Output the [X, Y] coordinate of the center of the cell containing the given text.  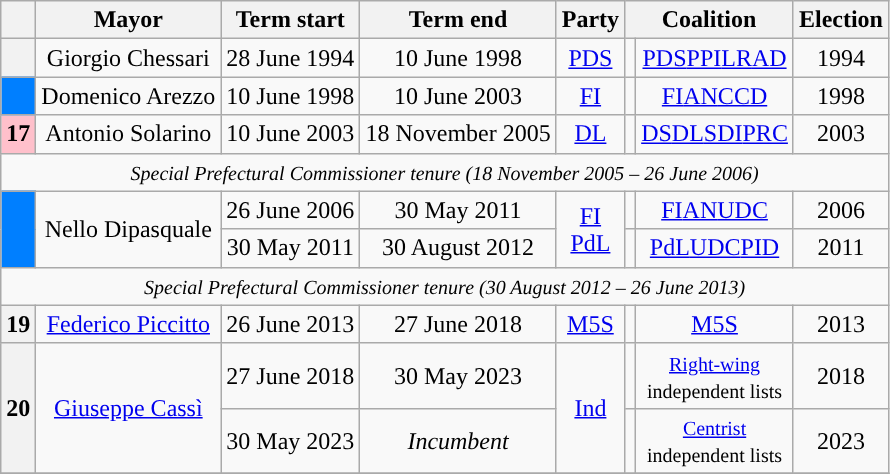
17 [18, 134]
28 June 1994 [290, 58]
PDS [590, 58]
FI [590, 96]
2018 [840, 376]
Nello Dipasquale [128, 229]
PdLUDCPID [715, 248]
30 August 2012 [458, 248]
PDSPPILRAD [715, 58]
Giuseppe Cassì [128, 408]
2013 [840, 324]
19 [18, 324]
26 June 2006 [290, 210]
Election [840, 20]
Domenico Arezzo [128, 96]
1994 [840, 58]
Centrist independent lists [715, 440]
FIANUDC [715, 210]
2003 [840, 134]
Federico Piccitto [128, 324]
2006 [840, 210]
Coalition [710, 20]
1998 [840, 96]
Term end [458, 20]
2011 [840, 248]
Mayor [128, 20]
Special Prefectural Commissioner tenure (30 August 2012 – 26 June 2013) [445, 286]
FIANCCD [715, 96]
DL [590, 134]
Party [590, 20]
2023 [840, 440]
18 November 2005 [458, 134]
Ind [590, 408]
DSDLSDIPRC [715, 134]
Term start [290, 20]
Incumbent [458, 440]
26 June 2013 [290, 324]
Antonio Solarino [128, 134]
20 [18, 408]
FIPdL [590, 229]
Right-wing independent lists [715, 376]
Giorgio Chessari [128, 58]
Special Prefectural Commissioner tenure (18 November 2005 – 26 June 2006) [445, 172]
